Determine the [x, y] coordinate at the center of the cell enclosing the given text.  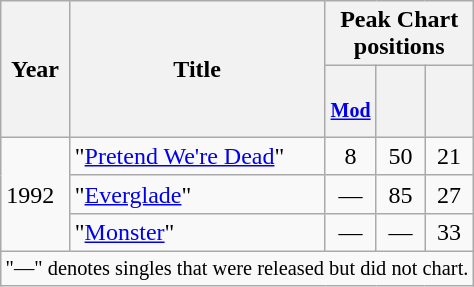
"—" denotes singles that were released but did not chart. [237, 269]
8 [350, 156]
Peak Chart positions [399, 34]
"Pretend We're Dead" [197, 156]
"Everglade" [197, 194]
Mod [350, 102]
21 [450, 156]
1992 [36, 194]
Year [36, 70]
Title [197, 70]
"Monster" [197, 232]
33 [450, 232]
50 [400, 156]
27 [450, 194]
85 [400, 194]
